Locate the cell with the specified text and output its [x, y] center coordinate. 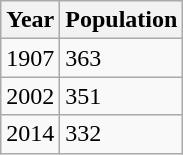
Year [30, 20]
2002 [30, 96]
1907 [30, 58]
351 [122, 96]
Population [122, 20]
332 [122, 134]
2014 [30, 134]
363 [122, 58]
